From the cell containing the given text, extract its center point as [x, y] coordinate. 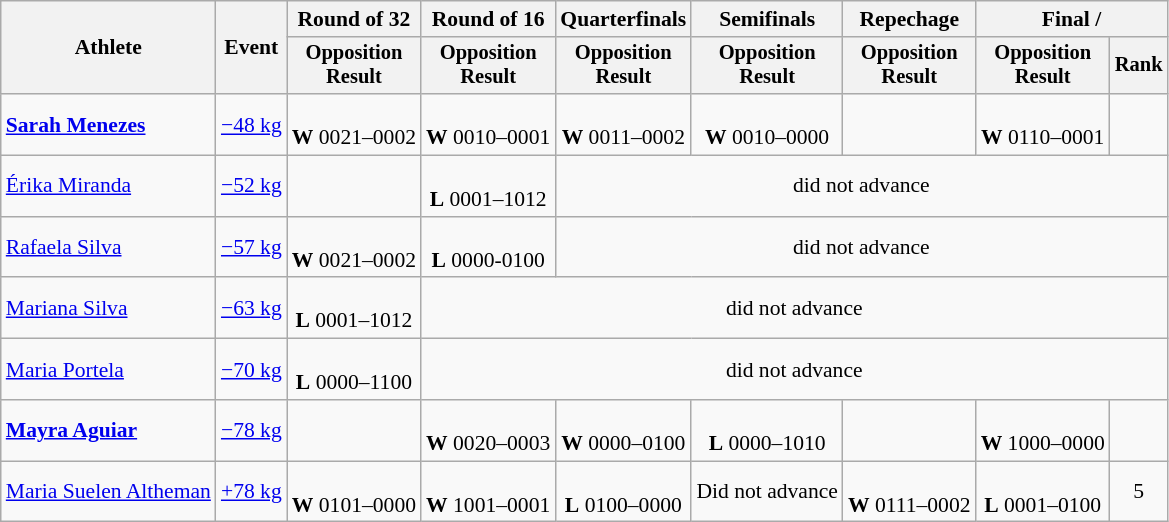
−78 kg [252, 430]
L 0000–1010 [767, 430]
W 0010–0001 [488, 124]
W 0111–0002 [910, 492]
Maria Portela [108, 370]
W 0010–0000 [767, 124]
Round of 32 [354, 19]
Sarah Menezes [108, 124]
Maria Suelen Altheman [108, 492]
Athlete [108, 48]
Repechage [910, 19]
W 0011–0002 [623, 124]
Round of 16 [488, 19]
W 1000–0000 [1043, 430]
−63 kg [252, 308]
Mariana Silva [108, 308]
L 0100–0000 [623, 492]
+78 kg [252, 492]
L 0000-0100 [488, 248]
−48 kg [252, 124]
−52 kg [252, 186]
5 [1139, 492]
−57 kg [252, 248]
−70 kg [252, 370]
Rafaela Silva [108, 248]
L 0000–1100 [354, 370]
L 0001–0100 [1043, 492]
Quarterfinals [623, 19]
W 0000–0100 [623, 430]
W 0020–0003 [488, 430]
Final / [1072, 19]
Mayra Aguiar [108, 430]
W 0110–0001 [1043, 124]
Érika Miranda [108, 186]
W 0101–0000 [354, 492]
Semifinals [767, 19]
Did not advance [767, 492]
Rank [1139, 66]
W 1001–0001 [488, 492]
Event [252, 48]
